Provide the [x, y] coordinate of the cell's center where the given text is located.  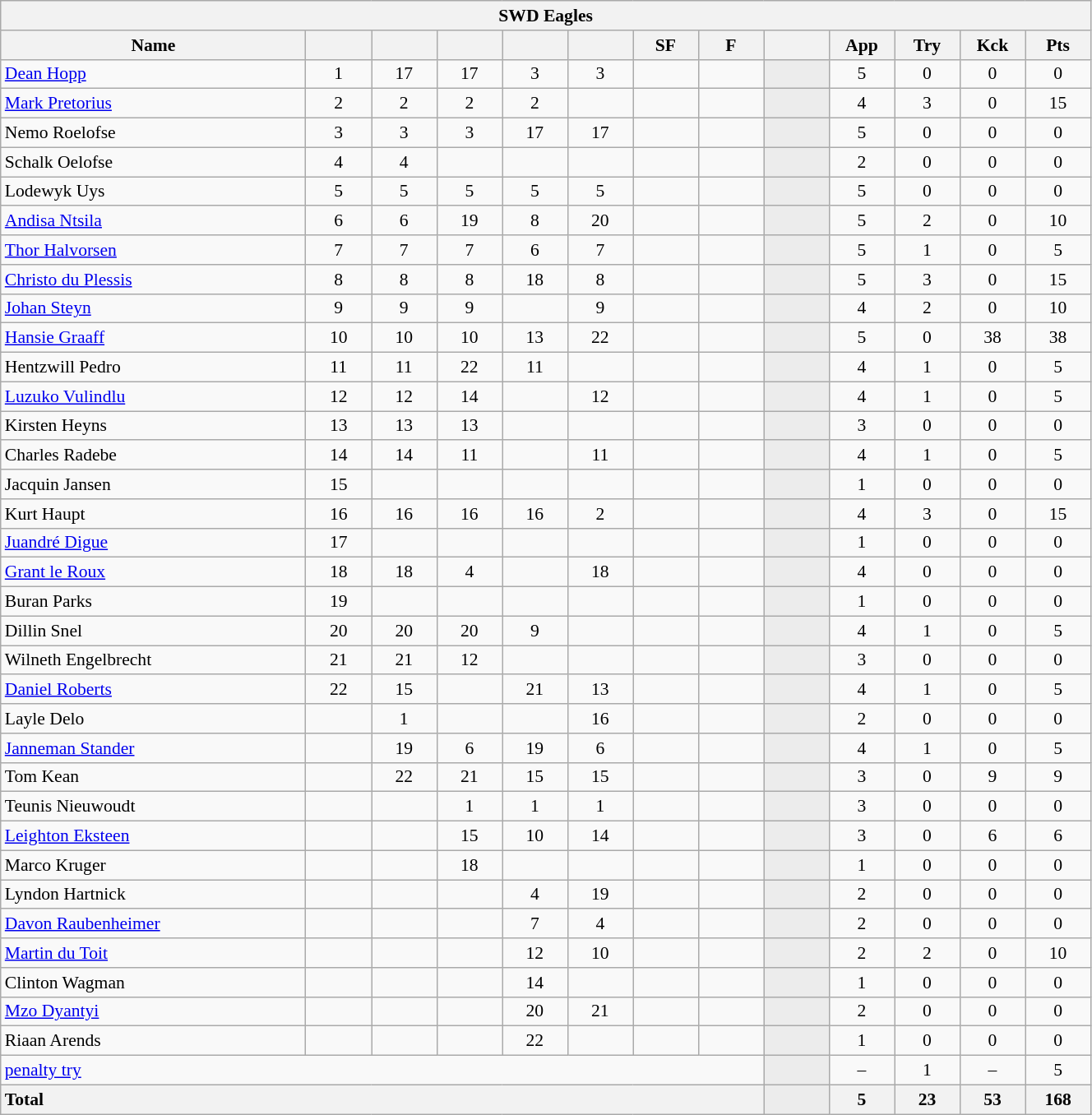
Pts [1058, 45]
Mzo Dyantyi [153, 1011]
Charles Radebe [153, 456]
Kck [993, 45]
Lodewyk Uys [153, 192]
Name [153, 45]
Wilneth Engelbrecht [153, 660]
Hansie Graaff [153, 338]
Riaan Arends [153, 1041]
168 [1058, 1099]
Buran Parks [153, 602]
Tom Kean [153, 777]
Jacquin Jansen [153, 484]
App [862, 45]
SWD Eagles [546, 16]
Clinton Wagman [153, 983]
Schalk Oelofse [153, 162]
Christo du Plessis [153, 280]
Thor Halvorsen [153, 250]
Hentzwill Pedro [153, 368]
Leighton Eksteen [153, 836]
Davon Raubenheimer [153, 924]
Layle Delo [153, 719]
Nemo Roelofse [153, 133]
23 [928, 1099]
Janneman Stander [153, 748]
Dean Hopp [153, 74]
Johan Steyn [153, 308]
Try [928, 45]
Total [382, 1099]
Andisa Ntsila [153, 221]
F [731, 45]
Luzuko Vulindlu [153, 396]
Lyndon Hartnick [153, 895]
Marco Kruger [153, 865]
Mark Pretorius [153, 104]
penalty try [382, 1071]
Daniel Roberts [153, 690]
Kirsten Heyns [153, 426]
Kurt Haupt [153, 514]
SF [666, 45]
53 [993, 1099]
Martin du Toit [153, 953]
Teunis Nieuwoudt [153, 807]
Grant le Roux [153, 572]
Dillin Snel [153, 631]
Juandré Digue [153, 543]
